Extract the [x, y] coordinate from the center of the cell holding the provided text.  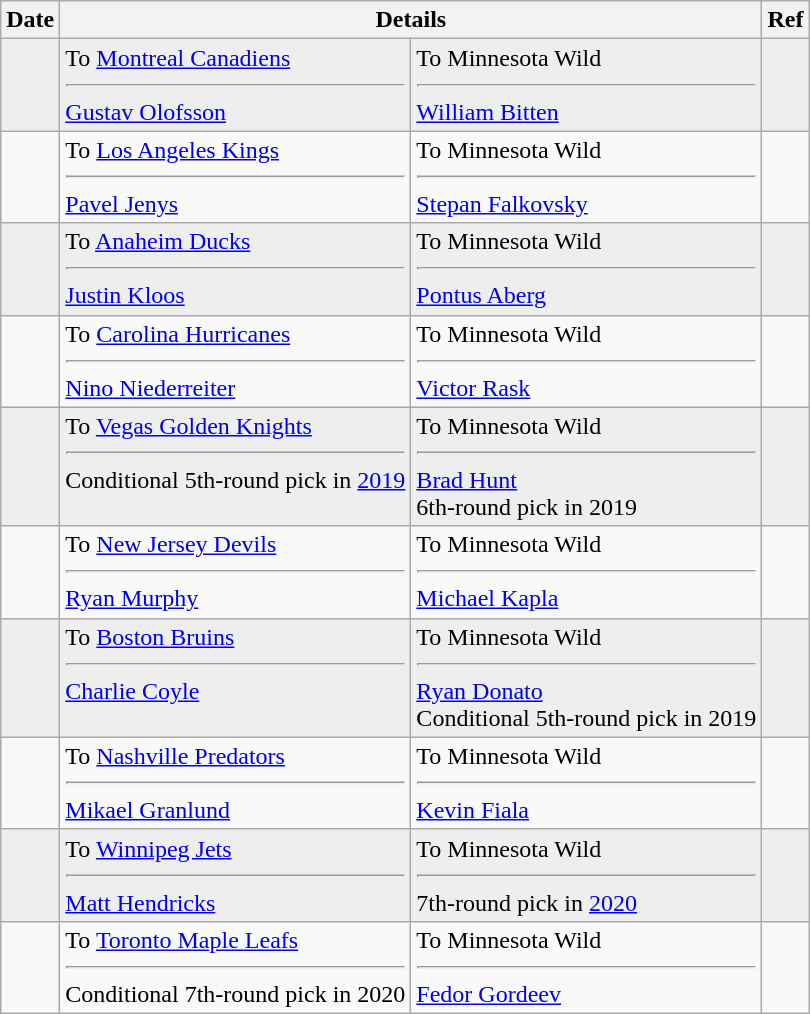
To Minnesota WildFedor Gordeev [586, 967]
To Minnesota WildWilliam Bitten [586, 85]
To Minnesota WildVictor Rask [586, 361]
To Boston BruinsCharlie Coyle [236, 678]
To Minnesota WildMichael Kapla [586, 572]
To Anaheim DucksJustin Kloos [236, 269]
To Carolina HurricanesNino Niederreiter [236, 361]
To New Jersey DevilsRyan Murphy [236, 572]
To Minnesota WildKevin Fiala [586, 783]
To Montreal CanadiensGustav Olofsson [236, 85]
To Los Angeles KingsPavel Jenys [236, 177]
Ref [786, 20]
To Minnesota Wild7th-round pick in 2020 [586, 875]
To Minnesota WildPontus Aberg [586, 269]
To Nashville PredatorsMikael Granlund [236, 783]
Date [30, 20]
To Vegas Golden KnightsConditional 5th-round pick in 2019 [236, 466]
To Toronto Maple LeafsConditional 7th-round pick in 2020 [236, 967]
Details [411, 20]
To Minnesota WildStepan Falkovsky [586, 177]
To Winnipeg JetsMatt Hendricks [236, 875]
To Minnesota WildBrad Hunt6th-round pick in 2019 [586, 466]
To Minnesota WildRyan DonatoConditional 5th-round pick in 2019 [586, 678]
